For the text-containing cell, return its midpoint in (X, Y) coordinate format. 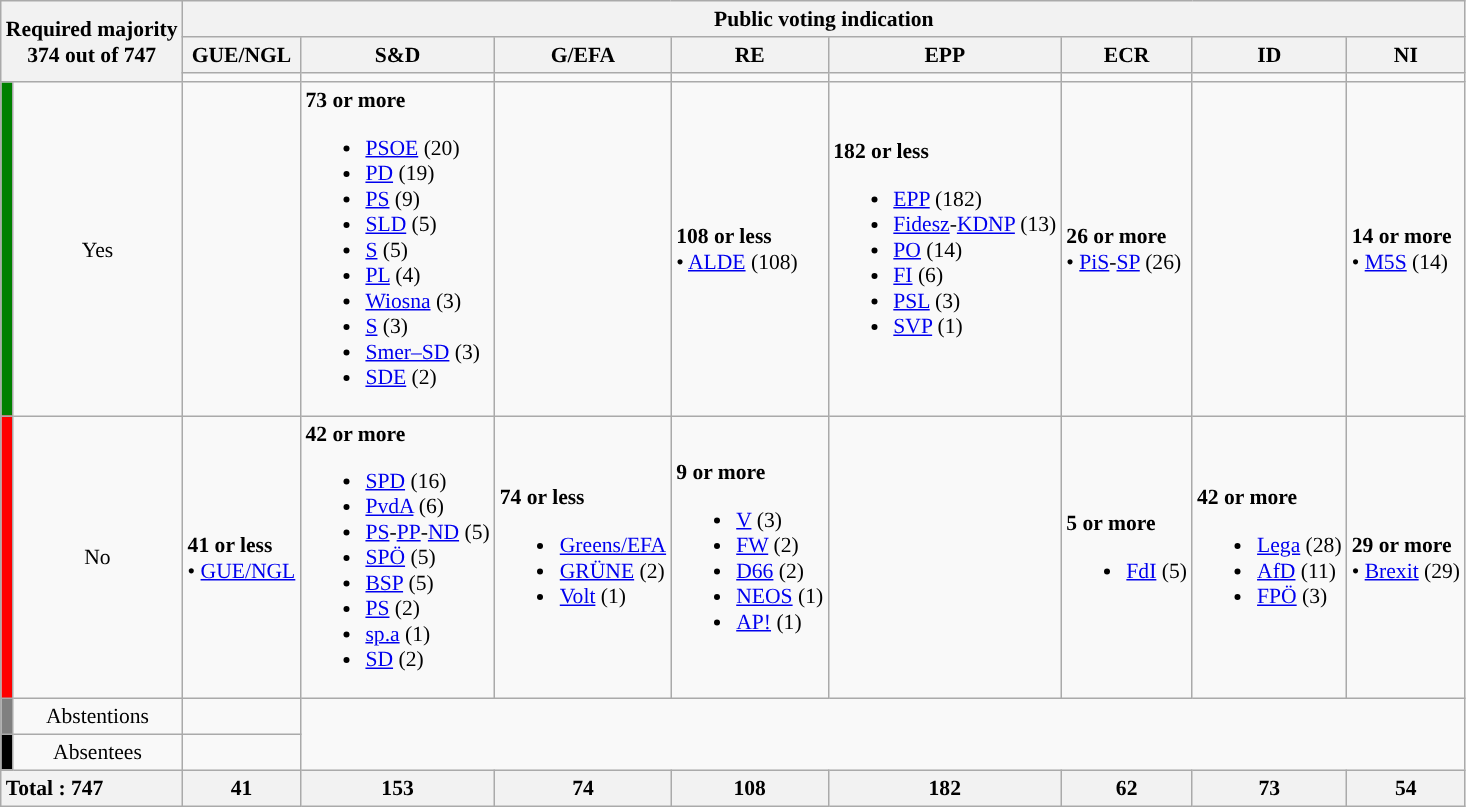
14 or more• M5S (14) (1406, 250)
42 or more SPD (16) PvdA (6) PS-PP-ND (5) SPÖ (5) BSP (5) PS (2) sp.a (1) SD (2) (397, 558)
Abstentions (97, 717)
62 (1126, 788)
Absentees (97, 753)
Total : 747 (92, 788)
S&D (397, 55)
No (97, 558)
EPP (944, 55)
Required majority374 out of 747 (92, 42)
73 or more PSOE (20) PD (19) PS (9) SLD (5) S (5) PL (4) Wiosna (3) S (3) Smer–SD (3) SDE (2) (397, 250)
RE (750, 55)
GUE/NGL (242, 55)
153 (397, 788)
182 (944, 788)
108 (750, 788)
26 or more• PiS-SP (26) (1126, 250)
29 or more• Brexit (29) (1406, 558)
5 or more FdI (5) (1126, 558)
41 (242, 788)
73 (1270, 788)
G/EFA (583, 55)
108 or less• ALDE (108) (750, 250)
182 or less EPP (182) Fidesz-KDNP (13) PO (14) FI (6) PSL (3) SVP (1) (944, 250)
9 or more V (3) FW (2) D66 (2) NEOS (1) AP! (1) (750, 558)
ID (1270, 55)
74 or less Greens/EFA GRÜNE (2) Volt (1) (583, 558)
NI (1406, 55)
41 or less• GUE/NGL (242, 558)
Yes (97, 250)
74 (583, 788)
54 (1406, 788)
ECR (1126, 55)
Public voting indication (824, 19)
42 or more Lega (28) AfD (11) FPÖ (3) (1270, 558)
